Pinpoint the cell where the given text exists, returning its [x, y] midpoint coordinate. 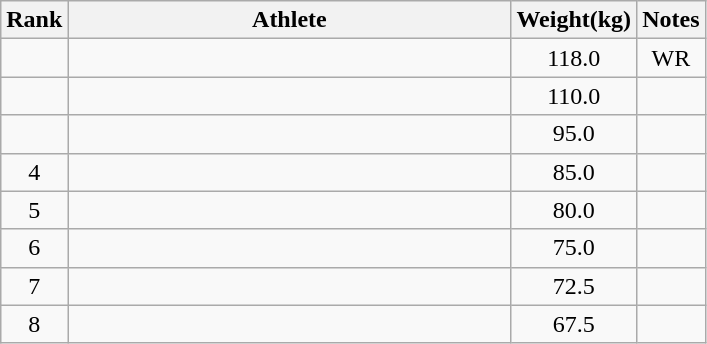
80.0 [574, 210]
75.0 [574, 248]
Weight(kg) [574, 20]
5 [34, 210]
WR [671, 58]
95.0 [574, 134]
6 [34, 248]
7 [34, 286]
118.0 [574, 58]
Rank [34, 20]
8 [34, 324]
72.5 [574, 286]
85.0 [574, 172]
110.0 [574, 96]
Notes [671, 20]
67.5 [574, 324]
4 [34, 172]
Athlete [290, 20]
